Return (X, Y) of the center of cell containing provided text 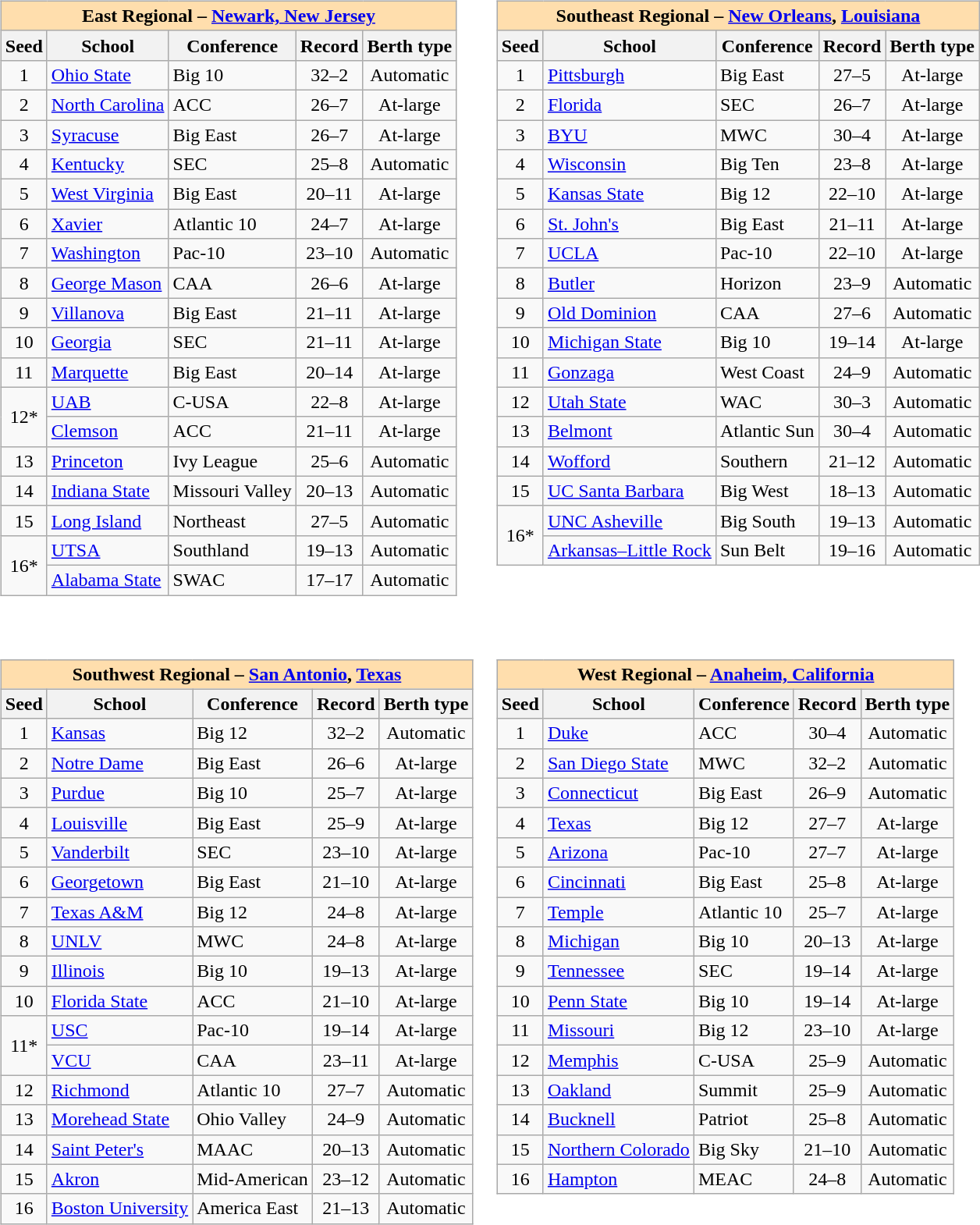
Summit (744, 1090)
Villanova (108, 313)
Sun Belt (767, 550)
Kansas (119, 733)
23–12 (346, 1179)
Illinois (119, 971)
UTSA (108, 550)
Big South (767, 520)
West Regional – Anaheim, California (726, 674)
Old Dominion (629, 313)
Marquette (108, 372)
Akron (119, 1179)
12* (23, 417)
Gonzaga (629, 372)
21–12 (852, 461)
Southwest Regional – San Antonio, Texas (237, 674)
Saint Peter's (119, 1149)
Ohio Valley (253, 1120)
UNC Asheville (629, 520)
24–7 (329, 224)
Belmont (629, 431)
Memphis (618, 1060)
Patriot (744, 1120)
George Mason (108, 283)
UCLA (629, 254)
Boston University (119, 1209)
Florida State (119, 1001)
Xavier (108, 224)
North Carolina (108, 105)
25–6 (329, 461)
Michigan State (629, 343)
West Virginia (108, 194)
Alabama State (108, 580)
22–8 (329, 402)
Big West (767, 491)
Southern (767, 461)
Southland (233, 550)
St. John's (629, 224)
11* (23, 1046)
Pittsburgh (629, 75)
UNLV (119, 942)
30–3 (852, 402)
Southeast Regional – New Orleans, Louisiana (738, 16)
Wisconsin (629, 165)
Ohio State (108, 75)
Clemson (108, 431)
18–13 (852, 491)
Northern Colorado (618, 1149)
23–9 (852, 283)
17–17 (329, 580)
20–11 (329, 194)
Northeast (233, 520)
USC (119, 1031)
Duke (618, 733)
Long Island (108, 520)
Notre Dame (119, 763)
Arkansas–Little Rock (629, 550)
Utah State (629, 402)
Morehead State (119, 1120)
23–8 (852, 165)
WAC (767, 402)
27–6 (852, 313)
Big Ten (767, 165)
Oakland (618, 1090)
Texas (618, 822)
Louisville (119, 822)
East Regional – Newark, New Jersey (228, 16)
Big Sky (744, 1149)
Georgia (108, 343)
San Diego State (618, 763)
26–9 (827, 793)
SWAC (233, 580)
Vanderbilt (119, 852)
Wofford (629, 461)
Purdue (119, 793)
VCU (119, 1060)
Kentucky (108, 165)
Hampton (618, 1179)
Richmond (119, 1090)
UC Santa Barbara (629, 491)
Indiana State (108, 491)
West Coast (767, 372)
Mid-American (253, 1179)
20–14 (329, 372)
Missouri Valley (233, 491)
23–11 (346, 1060)
Penn State (618, 1001)
Connecticut (618, 793)
UAB (108, 402)
Horizon (767, 283)
Temple (618, 912)
Texas A&M (119, 912)
Washington (108, 254)
Tennessee (618, 971)
21–13 (346, 1209)
Princeton (108, 461)
Bucknell (618, 1120)
Arizona (618, 852)
Atlantic Sun (767, 431)
19–16 (852, 550)
Cincinnati (618, 882)
Missouri (618, 1031)
Ivy League (233, 461)
Michigan (618, 942)
America East (253, 1209)
MAAC (253, 1149)
Kansas State (629, 194)
Florida (629, 105)
BYU (629, 135)
Butler (629, 283)
Syracuse (108, 135)
MEAC (744, 1179)
Georgetown (119, 882)
